Extract the [x, y] coordinate from the center of the cell holding the provided text.  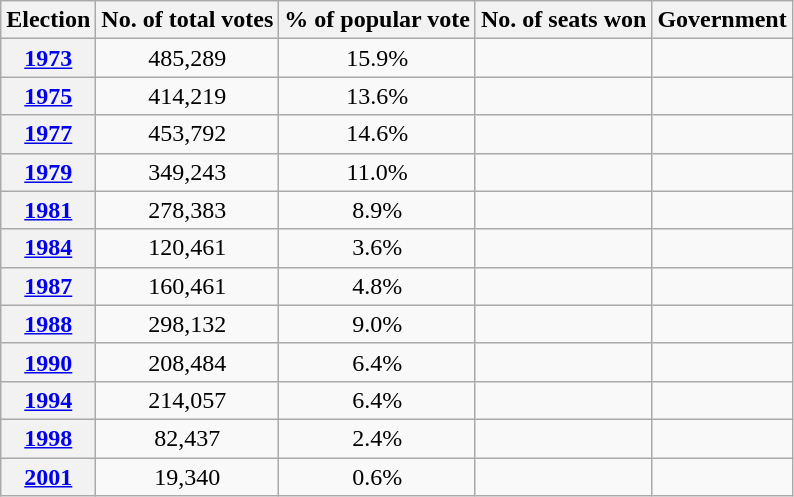
298,132 [188, 324]
208,484 [188, 362]
1988 [48, 324]
15.9% [378, 58]
120,461 [188, 248]
Government [722, 20]
2001 [48, 477]
1984 [48, 248]
11.0% [378, 172]
485,289 [188, 58]
214,057 [188, 400]
349,243 [188, 172]
2.4% [378, 438]
82,437 [188, 438]
4.8% [378, 286]
1998 [48, 438]
1990 [48, 362]
1975 [48, 96]
453,792 [188, 134]
9.0% [378, 324]
13.6% [378, 96]
8.9% [378, 210]
0.6% [378, 477]
1977 [48, 134]
278,383 [188, 210]
414,219 [188, 96]
1987 [48, 286]
160,461 [188, 286]
1979 [48, 172]
19,340 [188, 477]
1981 [48, 210]
1973 [48, 58]
No. of seats won [563, 20]
14.6% [378, 134]
Election [48, 20]
No. of total votes [188, 20]
3.6% [378, 248]
1994 [48, 400]
% of popular vote [378, 20]
